Determine the (X, Y) coordinate at the center of the cell enclosing the given text.  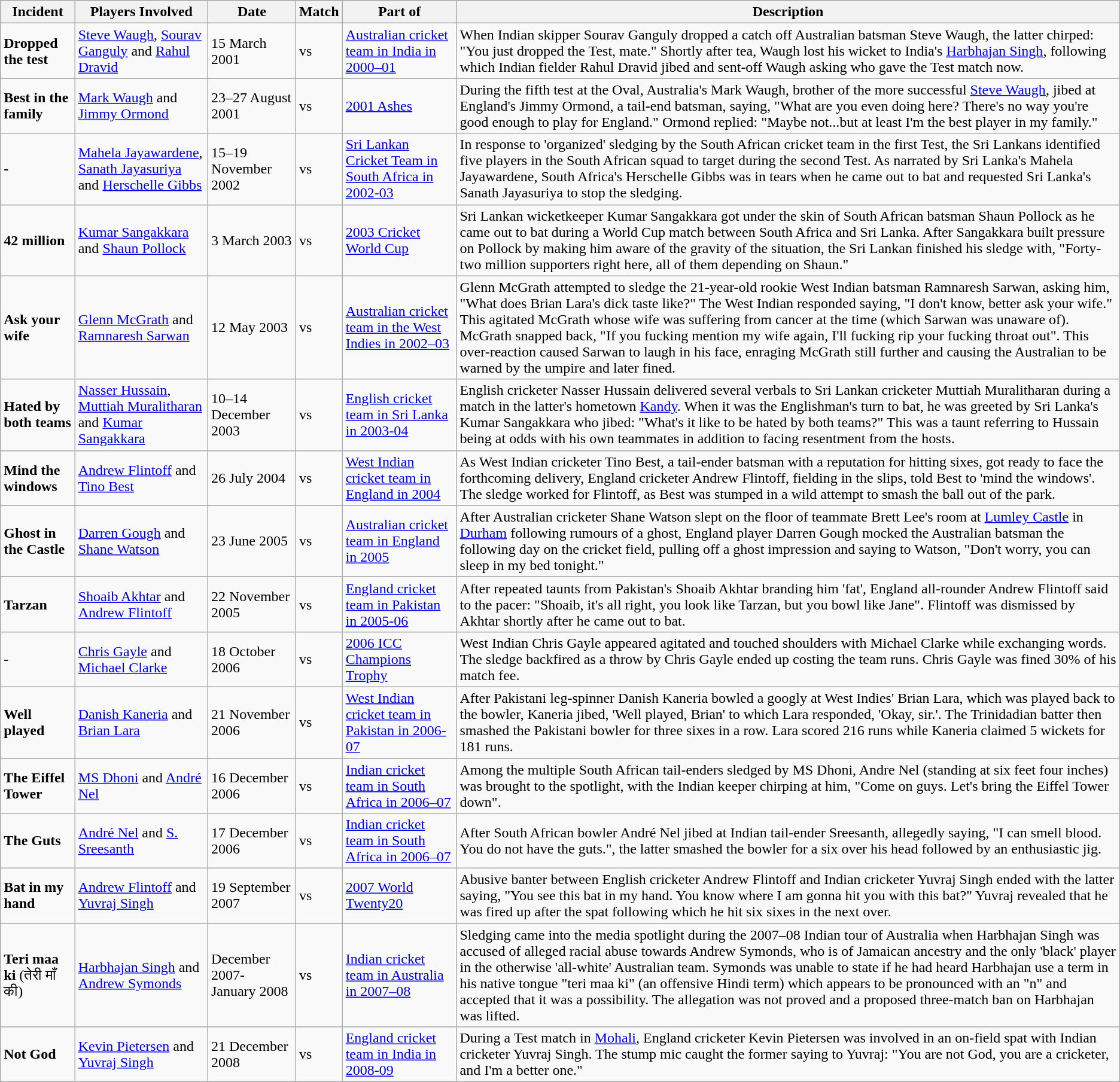
Mahela Jayawardene, Sanath Jayasuriya and Herschelle Gibbs (141, 169)
Not God (38, 1054)
Ghost in the Castle (38, 541)
Ask your wife (38, 328)
12 May 2003 (251, 328)
Indian cricket team in Australia in 2007–08 (400, 975)
West Indian cricket team in Pakistan in 2006-07 (400, 723)
Bat in my hand (38, 896)
Incident (38, 12)
2006 ICC Champions Trophy (400, 659)
English cricket team in Sri Lanka in 2003-04 (400, 415)
Kumar Sangakkara and Shaun Pollock (141, 240)
16 December 2006 (251, 786)
Tarzan (38, 604)
Part of (400, 12)
15–19 November 2002 (251, 169)
23 June 2005 (251, 541)
Chris Gayle and Michael Clarke (141, 659)
3 March 2003 (251, 240)
Australian cricket team in the West Indies in 2002–03 (400, 328)
18 October 2006 (251, 659)
The Eiffel Tower (38, 786)
Kevin Pietersen and Yuvraj Singh (141, 1054)
André Nel and S. Sreesanth (141, 841)
Date (251, 12)
Well played (38, 723)
The Guts (38, 841)
21 December 2008 (251, 1054)
Andrew Flintoff and Tino Best (141, 478)
Shoaib Akhtar and Andrew Flintoff (141, 604)
10–14 December 2003 (251, 415)
Best in the family (38, 106)
Dropped the test (38, 51)
England cricket team in India in 2008-09 (400, 1054)
Steve Waugh, Sourav Ganguly and Rahul Dravid (141, 51)
West Indian cricket team in England in 2004 (400, 478)
21 November 2006 (251, 723)
Andrew Flintoff and Yuvraj Singh (141, 896)
Players Involved (141, 12)
26 July 2004 (251, 478)
Mind the windows (38, 478)
Description (788, 12)
England cricket team in Pakistan in 2005-06 (400, 604)
Danish Kaneria and Brian Lara (141, 723)
Glenn McGrath and Ramnaresh Sarwan (141, 328)
2003 Cricket World Cup (400, 240)
Match (319, 12)
Darren Gough and Shane Watson (141, 541)
19 September 2007 (251, 896)
MS Dhoni and André Nel (141, 786)
Mark Waugh and Jimmy Ormond (141, 106)
Nasser Hussain, Muttiah Muralitharan and Kumar Sangakkara (141, 415)
Teri maa ki (तेरी माँ की) (38, 975)
Harbhajan Singh and Andrew Symonds (141, 975)
2007 World Twenty20 (400, 896)
22 November 2005 (251, 604)
Australian cricket team in England in 2005 (400, 541)
15 March 2001 (251, 51)
Australian cricket team in India in 2000–01 (400, 51)
23–27 August 2001 (251, 106)
2001 Ashes (400, 106)
Sri Lankan Cricket Team in South Africa in 2002-03 (400, 169)
December 2007- January 2008 (251, 975)
17 December 2006 (251, 841)
Hated by both teams (38, 415)
42 million (38, 240)
